Pinpoint the cell where the given text exists, returning its [X, Y] midpoint coordinate. 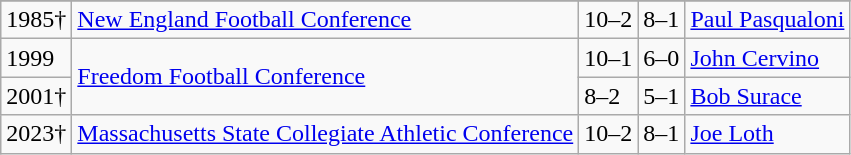
Massachusetts State Collegiate Athletic Conference [326, 134]
6–0 [662, 58]
2023† [36, 134]
5–1 [662, 96]
Freedom Football Conference [326, 77]
1999 [36, 58]
Joe Loth [768, 134]
10–1 [608, 58]
8–2 [608, 96]
Bob Surace [768, 96]
2001† [36, 96]
1985† [36, 20]
New England Football Conference [326, 20]
John Cervino [768, 58]
Paul Pasqualoni [768, 20]
